Output the [X, Y] coordinate of the center of the cell containing the given text.  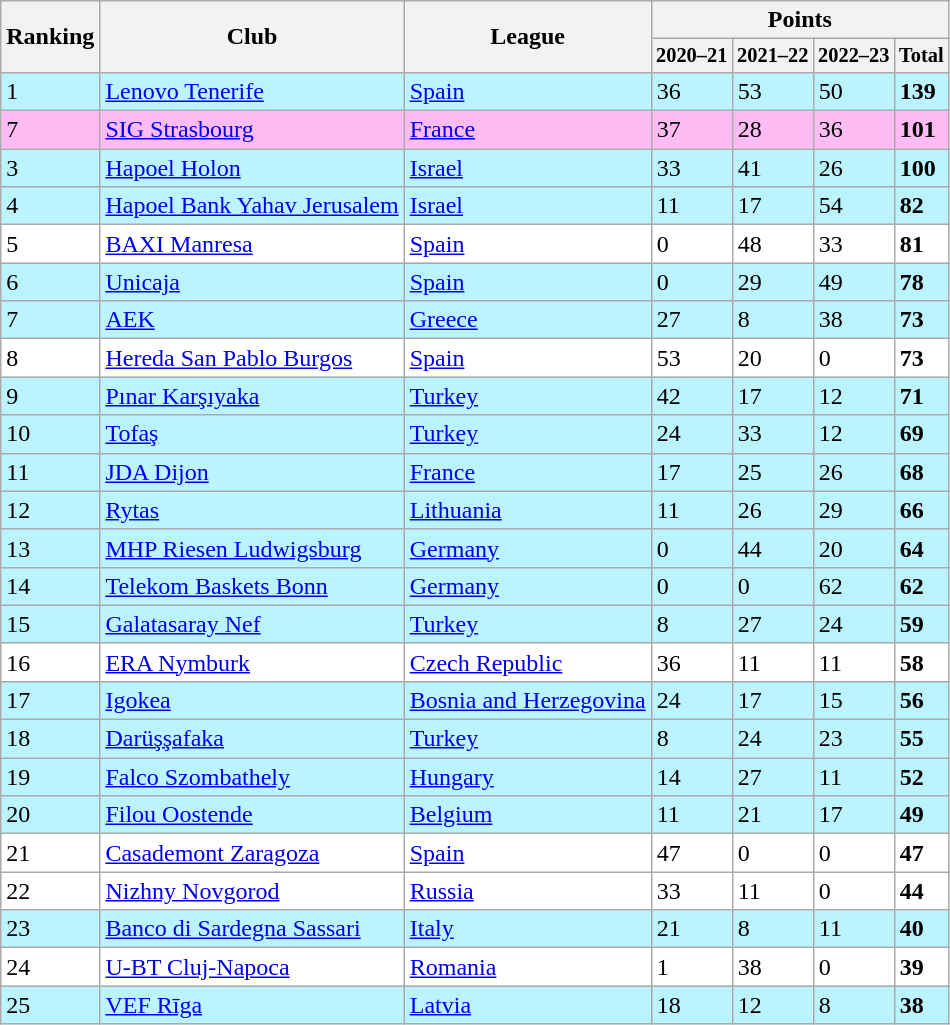
6 [50, 282]
42 [692, 396]
5 [50, 244]
101 [921, 130]
9 [50, 396]
52 [921, 777]
BAXI Manresa [252, 244]
Club [252, 37]
Ranking [50, 37]
19 [50, 777]
VEF Rīga [252, 1005]
AEK [252, 320]
Belgium [528, 815]
66 [921, 510]
Italy [528, 929]
League [528, 37]
Hereda San Pablo Burgos [252, 358]
3 [50, 168]
69 [921, 434]
22 [50, 891]
Points [800, 20]
41 [772, 168]
56 [921, 700]
Darüşşafaka [252, 739]
10 [50, 434]
13 [50, 548]
39 [921, 967]
Czech Republic [528, 662]
SIG Strasbourg [252, 130]
Romania [528, 967]
Total [921, 56]
MHP Riesen Ludwigsburg [252, 548]
Galatasaray Nef [252, 624]
139 [921, 91]
64 [921, 548]
59 [921, 624]
71 [921, 396]
Greece [528, 320]
Casademont Zaragoza [252, 853]
Unicaja [252, 282]
U-BT Cluj-Napoca [252, 967]
Hapoel Bank Yahav Jerusalem [252, 206]
78 [921, 282]
2022–23 [854, 56]
Lenovo Tenerife [252, 91]
100 [921, 168]
16 [50, 662]
Rytas [252, 510]
Filou Oostende [252, 815]
Tofaş [252, 434]
Bosnia and Herzegovina [528, 700]
82 [921, 206]
81 [921, 244]
54 [854, 206]
48 [772, 244]
40 [921, 929]
Nizhny Novgorod [252, 891]
Hapoel Holon [252, 168]
Falco Szombathely [252, 777]
2021–22 [772, 56]
Pınar Karşıyaka [252, 396]
2020–21 [692, 56]
58 [921, 662]
Russia [528, 891]
Lithuania [528, 510]
Latvia [528, 1005]
28 [772, 130]
55 [921, 739]
JDA Dijon [252, 472]
37 [692, 130]
Igokea [252, 700]
Telekom Baskets Bonn [252, 586]
Banco di Sardegna Sassari [252, 929]
68 [921, 472]
Hungary [528, 777]
ERA Nymburk [252, 662]
4 [50, 206]
50 [854, 91]
